Capture the cell that displays the provided text and extract its (X, Y) central coordinate. 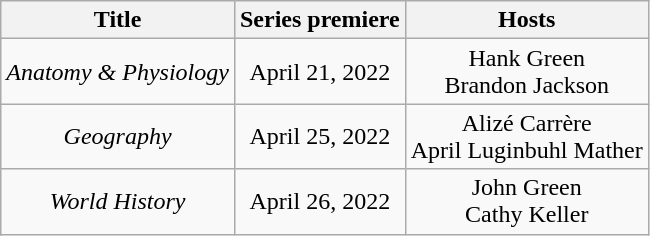
April 21, 2022 (320, 72)
Hosts (526, 20)
Hank GreenBrandon Jackson (526, 72)
April 26, 2022 (320, 202)
Title (118, 20)
Series premiere (320, 20)
Geography (118, 136)
Alizé CarrèreApril Luginbuhl Mather (526, 136)
April 25, 2022 (320, 136)
John GreenCathy Keller (526, 202)
World History (118, 202)
Anatomy & Physiology (118, 72)
